Provide the [X, Y] coordinate of the cell's center where the given text is located.  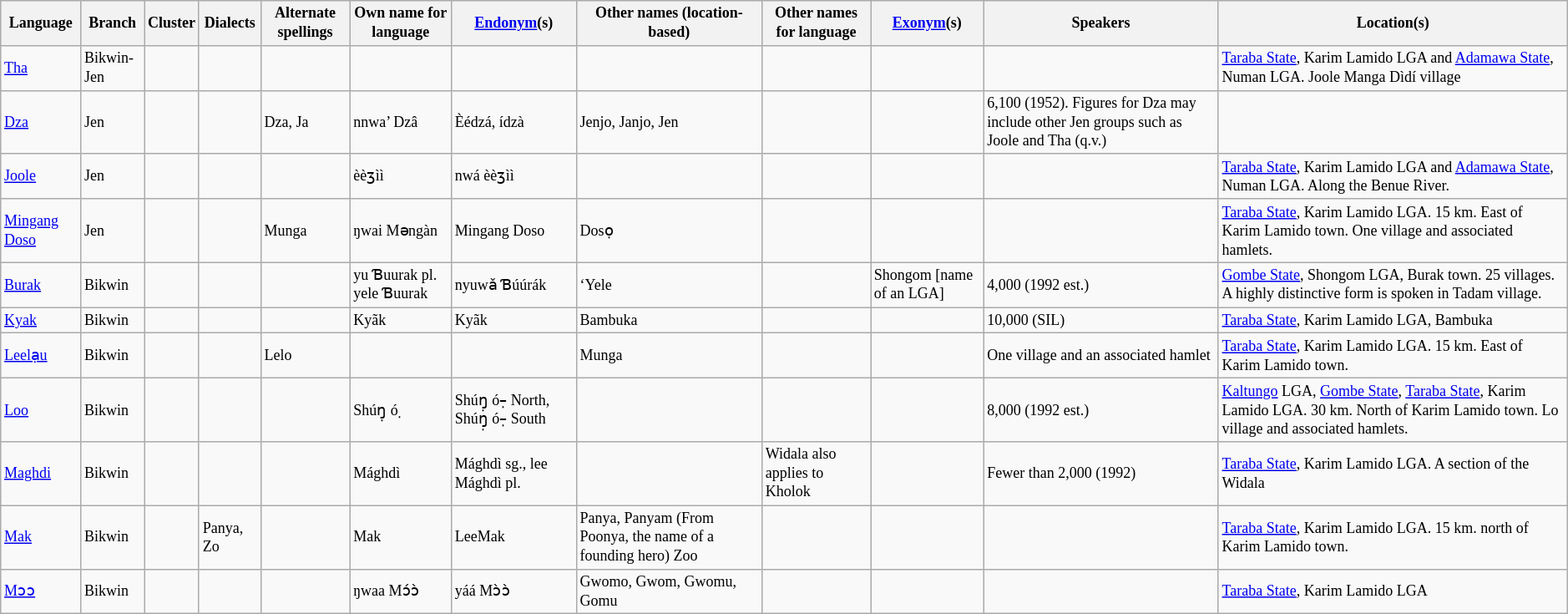
Taraba State, Karim Lamido LGA. 15 km. East of Karim Lamido town. One village and associated hamlets. [1393, 231]
8,000 (1992 est.) [1100, 410]
Mághdì sg., lee Mághdì pl. [513, 474]
Kaltungo LGA, Gombe State, Taraba State, Karim Lamido LGA. 30 km. North of Karim Lamido town. Lo village and associated hamlets. [1393, 410]
Panya, Panyam (From Poonya, the name of a founding hero) Zoo [669, 537]
‘Yele [669, 285]
Branch [113, 23]
Taraba State, Karim Lamido LGA. 15 km. East of Karim Lamido town. [1393, 356]
Taraba State, Karim Lamido LGA. A section of the Widala [1393, 474]
yu Ɓuurak pl. yele Ɓuurak [401, 285]
Leelạu [41, 356]
Kyak [41, 321]
Lelo [306, 356]
10,000 (SIL) [1100, 321]
Other names (location-based) [669, 23]
6,100 (1952). Figures for Dza may include other Jen groups such as Joole and Tha (q.v.) [1100, 122]
One village and an associated hamlet [1100, 356]
Bikwin-Jen [113, 68]
Cluster [172, 23]
Gombe State, Shongom LGA, Burak town. 25 villages. A highly distinctive form is spoken in Tadam village. [1393, 285]
Alternate spellings [306, 23]
Fewer than 2,000 (1992) [1100, 474]
Panya, Zo [230, 537]
Taraba State, Karim Lamido LGA, Bambuka [1393, 321]
Shúŋ̣ ó ̣ [401, 410]
Tha [41, 68]
Taraba State, Karim Lamido LGA [1393, 591]
Joole [41, 176]
Exonym(s) [927, 23]
Bambuka [669, 321]
Dialects [230, 23]
Own name for language [401, 23]
Mághdì [401, 474]
yáá Mɔ̀ɔ̀ [513, 591]
Dosọ [669, 231]
Endonym(s) [513, 23]
ŋwaa Mɔ́ɔ̀ [401, 591]
Speakers [1100, 23]
Èédzá, ídzà [513, 122]
Shongom [name of an LGA] [927, 285]
LeeMak [513, 537]
nyuwǎ Ɓúúrák [513, 285]
Dza, Ja [306, 122]
nwá èèʒìì [513, 176]
ŋwai Mәngàn [401, 231]
Taraba State, Karim Lamido LGA. 15 km. north of Karim Lamido town. [1393, 537]
èèʒìì [401, 176]
Jenjo, Janjo, Jen [669, 122]
Shúŋ̣ ó–̣ North, Shúŋ̣ ó–̣ South [513, 410]
Taraba State, Karim Lamido LGA and Adamawa State, Numan LGA. Joole Manga Dìdí village [1393, 68]
Taraba State, Karim Lamido LGA and Adamawa State, Numan LGA. Along the Benue River. [1393, 176]
nnwa’ Dzâ [401, 122]
Language [41, 23]
Loo [41, 410]
Location(s) [1393, 23]
Gwomo, Gwom, Gwomu, Gomu [669, 591]
Dza [41, 122]
Burak [41, 285]
4,000 (1992 est.) [1100, 285]
Maghdi [41, 474]
Other names for language [816, 23]
Mɔɔ [41, 591]
Widala also applies to Kholok [816, 474]
